Find where the given text appears and provide that cell's center as (X, Y) coordinate. 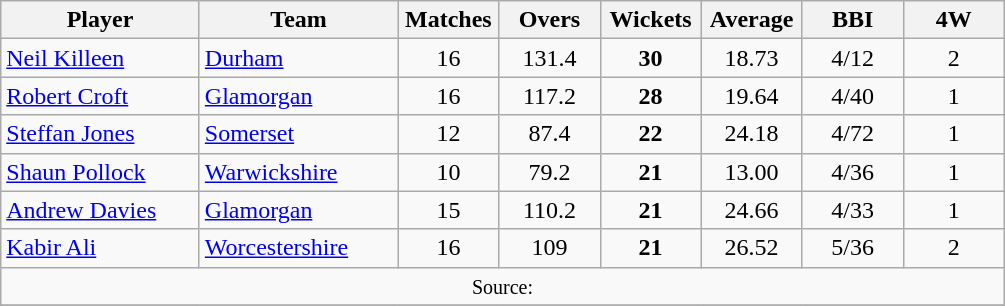
19.64 (752, 96)
Player (100, 20)
24.18 (752, 134)
26.52 (752, 248)
Source: (503, 286)
Average (752, 20)
24.66 (752, 210)
4/72 (852, 134)
4/33 (852, 210)
Warwickshire (298, 172)
Andrew Davies (100, 210)
22 (650, 134)
Durham (298, 58)
30 (650, 58)
Steffan Jones (100, 134)
109 (550, 248)
13.00 (752, 172)
5/36 (852, 248)
4/36 (852, 172)
Team (298, 20)
131.4 (550, 58)
Matches (448, 20)
28 (650, 96)
Shaun Pollock (100, 172)
Worcestershire (298, 248)
Kabir Ali (100, 248)
10 (448, 172)
18.73 (752, 58)
BBI (852, 20)
117.2 (550, 96)
Neil Killeen (100, 58)
Overs (550, 20)
Robert Croft (100, 96)
4/40 (852, 96)
4/12 (852, 58)
12 (448, 134)
Wickets (650, 20)
87.4 (550, 134)
4W (954, 20)
79.2 (550, 172)
Somerset (298, 134)
110.2 (550, 210)
15 (448, 210)
